Find where the given text appears and provide that cell's center as (x, y) coordinate. 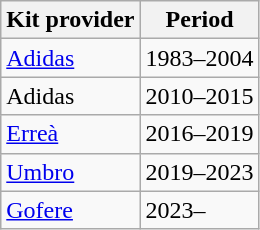
Kit provider (70, 20)
Erreà (70, 134)
Umbro (70, 172)
2010–2015 (200, 96)
1983–2004 (200, 58)
2019–2023 (200, 172)
2023– (200, 210)
Gofere (70, 210)
Period (200, 20)
2016–2019 (200, 134)
